Return [x, y] of the center of cell containing provided text 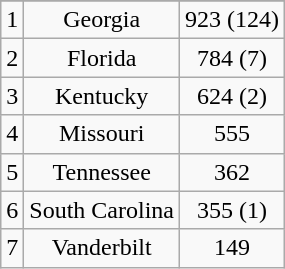
4 [12, 134]
149 [232, 248]
Missouri [102, 134]
2 [12, 58]
7 [12, 248]
555 [232, 134]
923 (124) [232, 20]
Kentucky [102, 96]
362 [232, 172]
6 [12, 210]
Vanderbilt [102, 248]
Georgia [102, 20]
5 [12, 172]
Florida [102, 58]
Tennessee [102, 172]
1 [12, 20]
3 [12, 96]
624 (2) [232, 96]
South Carolina [102, 210]
784 (7) [232, 58]
355 (1) [232, 210]
